Identify which cell holds the provided text, then report its [x, y] central coordinate. 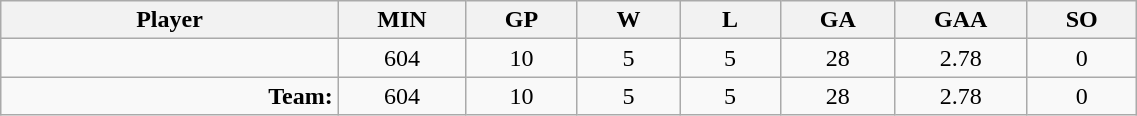
Player [170, 20]
Team: [170, 96]
MIN [402, 20]
GAA [961, 20]
SO [1081, 20]
GA [838, 20]
W [628, 20]
GP [522, 20]
L [730, 20]
